Provide the (x, y) coordinate of the cell's center where the given text is located.  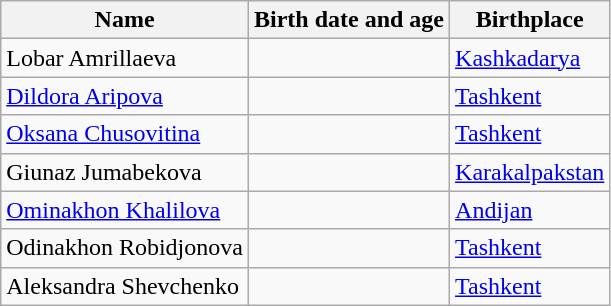
Aleksandra Shevchenko (125, 286)
Kashkadarya (530, 58)
Lobar Amrillaeva (125, 58)
Birth date and age (348, 20)
Giunaz Jumabekova (125, 172)
Dildora Aripova (125, 96)
Ominakhon Khalilova (125, 210)
Name (125, 20)
Karakalpakstan (530, 172)
Odinakhon Robidjonova (125, 248)
Birthplace (530, 20)
Andijan (530, 210)
Oksana Chusovitina (125, 134)
